Return the (x, y) coordinate for the center point of the cell that contains the specified text.  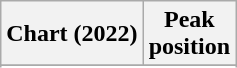
Chart (2022) (72, 34)
Peakposition (189, 34)
